Find where the given text appears and provide that cell's center as [X, Y] coordinate. 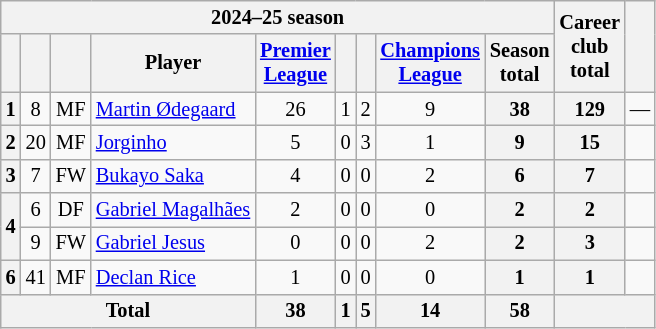
41 [36, 277]
Gabriel Magalhães [173, 210]
Careerclubtotal [590, 46]
— [640, 109]
26 [296, 109]
Bukayo Saka [173, 176]
129 [590, 109]
15 [590, 142]
PremierLeague [296, 63]
8 [36, 109]
Gabriel Jesus [173, 243]
ChampionsLeague [430, 63]
14 [430, 311]
20 [36, 142]
Martin Ødegaard [173, 109]
58 [520, 311]
Declan Rice [173, 277]
Seasontotal [520, 63]
Total [128, 311]
2024–25 season [278, 17]
DF [71, 210]
Player [173, 63]
Jorginho [173, 142]
